Return [X, Y] of the center of cell containing provided text 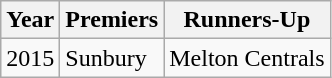
2015 [30, 58]
Sunbury [112, 58]
Year [30, 20]
Runners-Up [247, 20]
Melton Centrals [247, 58]
Premiers [112, 20]
